Detect which cell encompasses the target text, then output its (X, Y) center coordinate. 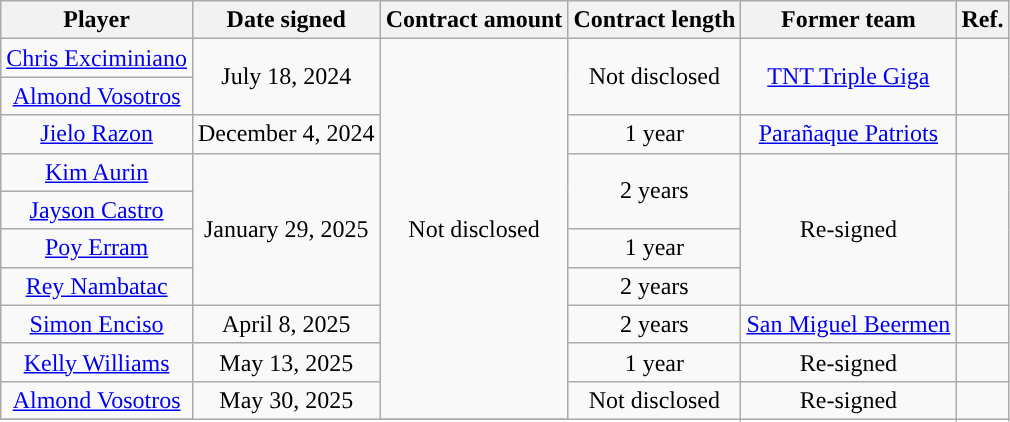
Simon Enciso (97, 324)
Kelly Williams (97, 362)
Parañaque Patriots (848, 134)
Date signed (286, 20)
July 18, 2024 (286, 77)
January 29, 2025 (286, 229)
December 4, 2024 (286, 134)
Kim Aurin (97, 172)
Former team (848, 20)
April 8, 2025 (286, 324)
Ref. (982, 20)
Contract length (654, 20)
Chris Exciminiano (97, 58)
Rey Nambatac (97, 286)
May 30, 2025 (286, 400)
Jayson Castro (97, 210)
Contract amount (474, 20)
San Miguel Beermen (848, 324)
Jielo Razon (97, 134)
Poy Erram (97, 248)
May 13, 2025 (286, 362)
Player (97, 20)
TNT Triple Giga (848, 77)
